Return the [x, y] coordinate for the center point of the cell that contains the specified text.  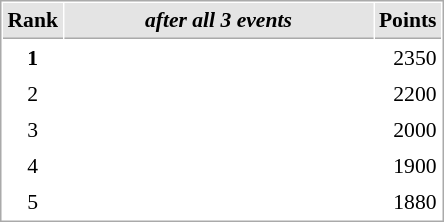
after all 3 events [218, 21]
2 [32, 93]
3 [32, 129]
1900 [408, 165]
2200 [408, 93]
2350 [408, 57]
1880 [408, 201]
1 [32, 57]
2000 [408, 129]
Points [408, 21]
5 [32, 201]
4 [32, 165]
Rank [32, 21]
